Return (X, Y) of the center of cell containing provided text 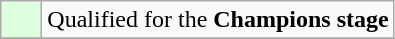
Qualified for the Champions stage (218, 20)
